Search for the cell housing the specified text and yield its (X, Y) center coordinate. 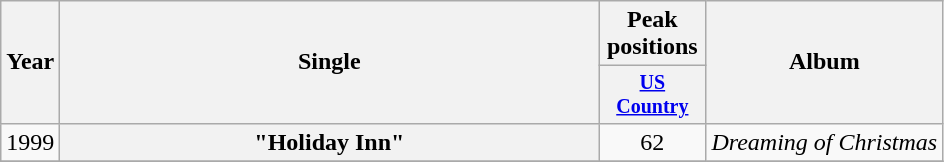
Peak positions (652, 34)
US Country (652, 94)
Dreaming of Christmas (824, 142)
Album (824, 62)
"Holiday Inn" (330, 142)
1999 (30, 142)
Year (30, 62)
62 (652, 142)
Single (330, 62)
